Detect which cell encompasses the target text, then output its (X, Y) center coordinate. 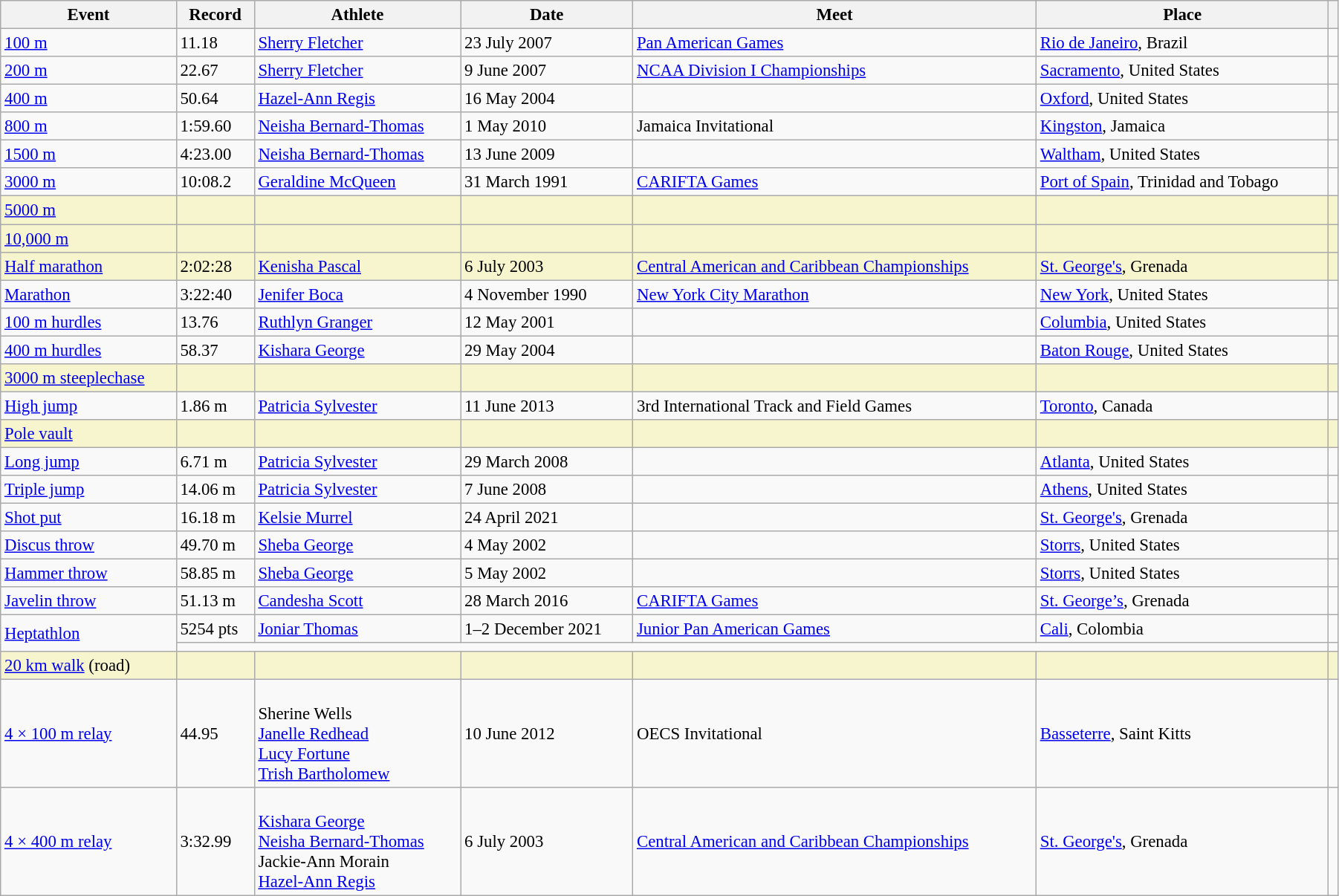
1500 m (88, 155)
400 m hurdles (88, 350)
100 m hurdles (88, 322)
Columbia, United States (1181, 322)
3rd International Track and Field Games (835, 406)
13.76 (215, 322)
Atlanta, United States (1181, 461)
Joniar Thomas (357, 629)
100 m (88, 43)
1–2 December 2021 (547, 629)
12 May 2001 (547, 322)
Meet (835, 15)
4 × 100 m relay (88, 733)
24 April 2021 (547, 518)
Marathon (88, 294)
New York City Marathon (835, 294)
Kingston, Jamaica (1181, 126)
Heptathlon (88, 633)
16 May 2004 (547, 99)
4 May 2002 (547, 545)
Record (215, 15)
11 June 2013 (547, 406)
50.64 (215, 99)
Hazel-Ann Regis (357, 99)
14.06 m (215, 490)
Discus throw (88, 545)
9 June 2007 (547, 71)
51.13 m (215, 601)
Date (547, 15)
Toronto, Canada (1181, 406)
Jamaica Invitational (835, 126)
New York, United States (1181, 294)
13 June 2009 (547, 155)
7 June 2008 (547, 490)
1.86 m (215, 406)
Shot put (88, 518)
Pan American Games (835, 43)
58.85 m (215, 574)
Athlete (357, 15)
Oxford, United States (1181, 99)
Cali, Colombia (1181, 629)
3:22:40 (215, 294)
Kelsie Murrel (357, 518)
29 May 2004 (547, 350)
28 March 2016 (547, 601)
Event (88, 15)
OECS Invitational (835, 733)
Javelin throw (88, 601)
31 March 1991 (547, 182)
29 March 2008 (547, 461)
Junior Pan American Games (835, 629)
3000 m (88, 182)
Half marathon (88, 266)
Hammer throw (88, 574)
10:08.2 (215, 182)
10 June 2012 (547, 733)
Candesha Scott (357, 601)
3000 m steeplechase (88, 378)
Long jump (88, 461)
3:32.99 (215, 841)
Waltham, United States (1181, 155)
58.37 (215, 350)
Baton Rouge, United States (1181, 350)
5254 pts (215, 629)
5 May 2002 (547, 574)
23 July 2007 (547, 43)
Kenisha Pascal (357, 266)
4 × 400 m relay (88, 841)
Geraldine McQueen (357, 182)
200 m (88, 71)
4:23.00 (215, 155)
Rio de Janeiro, Brazil (1181, 43)
Place (1181, 15)
5000 m (88, 210)
Jenifer Boca (357, 294)
11.18 (215, 43)
Athens, United States (1181, 490)
Basseterre, Saint Kitts (1181, 733)
49.70 m (215, 545)
22.67 (215, 71)
6.71 m (215, 461)
20 km walk (road) (88, 665)
1:59.60 (215, 126)
Sherine WellsJanelle RedheadLucy FortuneTrish Bartholomew (357, 733)
400 m (88, 99)
Pole vault (88, 434)
1 May 2010 (547, 126)
Kishara George (357, 350)
High jump (88, 406)
Port of Spain, Trinidad and Tobago (1181, 182)
Triple jump (88, 490)
800 m (88, 126)
16.18 m (215, 518)
Sacramento, United States (1181, 71)
44.95 (215, 733)
NCAA Division I Championships (835, 71)
Kishara GeorgeNeisha Bernard-ThomasJackie-Ann MorainHazel-Ann Regis (357, 841)
2:02:28 (215, 266)
Ruthlyn Granger (357, 322)
4 November 1990 (547, 294)
10,000 m (88, 238)
St. George’s, Grenada (1181, 601)
